Search for the cell housing the specified text and yield its [X, Y] center coordinate. 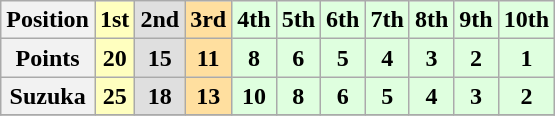
Suzuka [48, 96]
20 [114, 58]
2nd [160, 20]
13 [208, 96]
10th [526, 20]
9th [476, 20]
4th [254, 20]
3rd [208, 20]
7th [387, 20]
1 [526, 58]
6th [343, 20]
18 [160, 96]
1st [114, 20]
15 [160, 58]
11 [208, 58]
Points [48, 58]
8th [431, 20]
5th [298, 20]
25 [114, 96]
Position [48, 20]
10 [254, 96]
